Identify which cell holds the provided text, then report its (X, Y) central coordinate. 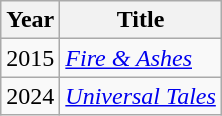
2024 (30, 96)
2015 (30, 58)
Universal Tales (141, 96)
Fire & Ashes (141, 58)
Year (30, 20)
Title (141, 20)
